Search for the cell housing the specified text and yield its (x, y) center coordinate. 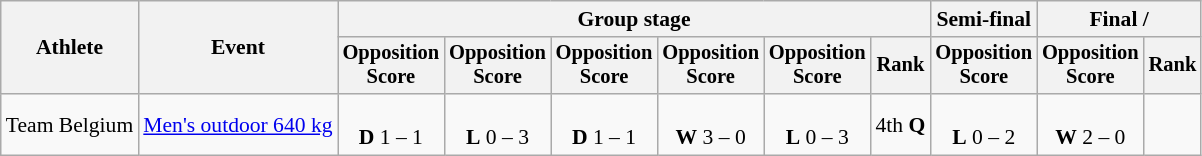
Event (238, 48)
Athlete (70, 48)
Semi-final (984, 19)
W 2 – 0 (1090, 124)
Final / (1119, 19)
L 0 – 2 (984, 124)
Group stage (634, 19)
Team Belgium (70, 124)
W 3 – 0 (710, 124)
4th Q (901, 124)
Men's outdoor 640 kg (238, 124)
